Return the (X, Y) coordinate for the center point of the cell that contains the specified text.  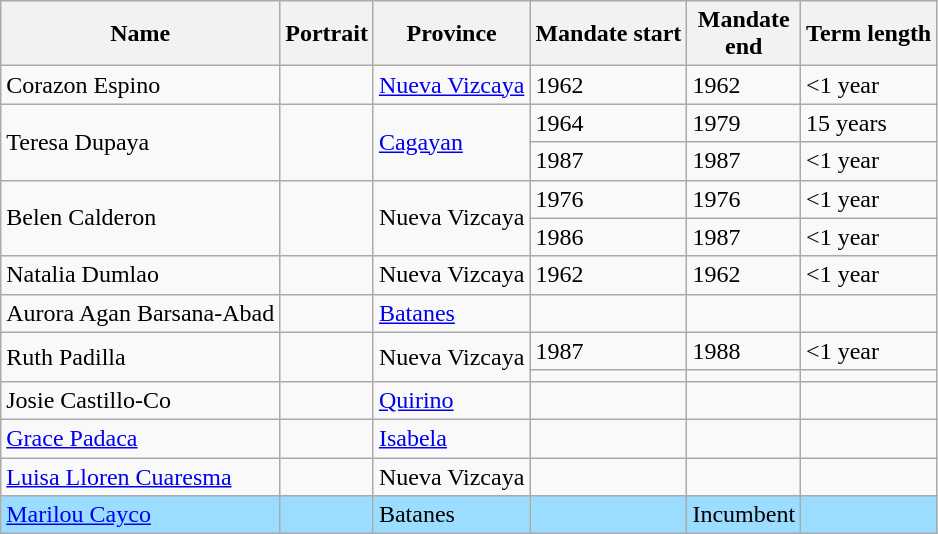
Portrait (327, 34)
Josie Castillo-Co (140, 400)
Luisa Lloren Cuaresma (140, 477)
Quirino (451, 400)
Natalia Dumlao (140, 275)
1986 (608, 237)
Mandateend (744, 34)
Ruth Padilla (140, 356)
Aurora Agan Barsana-Abad (140, 313)
Term length (869, 34)
Cagayan (451, 142)
Mandate start (608, 34)
1964 (608, 123)
Belen Calderon (140, 218)
1988 (744, 351)
Marilou Cayco (140, 515)
15 years (869, 123)
Name (140, 34)
Isabela (451, 438)
Corazon Espino (140, 85)
Province (451, 34)
Teresa Dupaya (140, 142)
1979 (744, 123)
Incumbent (744, 515)
Grace Padaca (140, 438)
